Extract the [X, Y] coordinate from the center of the cell holding the provided text.  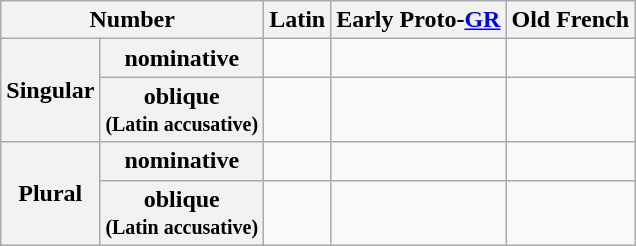
Old French [570, 20]
Singular [50, 90]
Latin [298, 20]
Number [132, 20]
Early Proto-GR [418, 20]
Plural [50, 194]
